Extract the [X, Y] coordinate from the center of the cell holding the provided text.  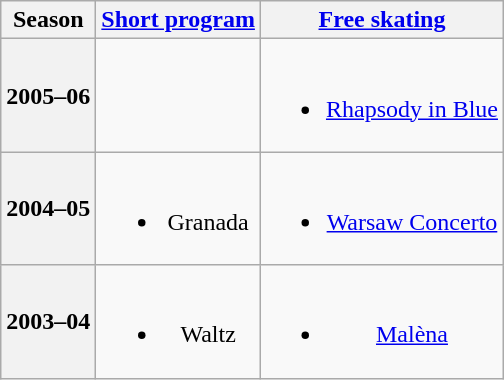
Short program [178, 20]
2005–06 [48, 96]
Waltz [178, 322]
Malèna [382, 322]
Season [48, 20]
Free skating [382, 20]
Granada [178, 208]
Rhapsody in Blue [382, 96]
2004–05 [48, 208]
Warsaw Concerto [382, 208]
2003–04 [48, 322]
